Pinpoint the cell where the given text exists, returning its [X, Y] midpoint coordinate. 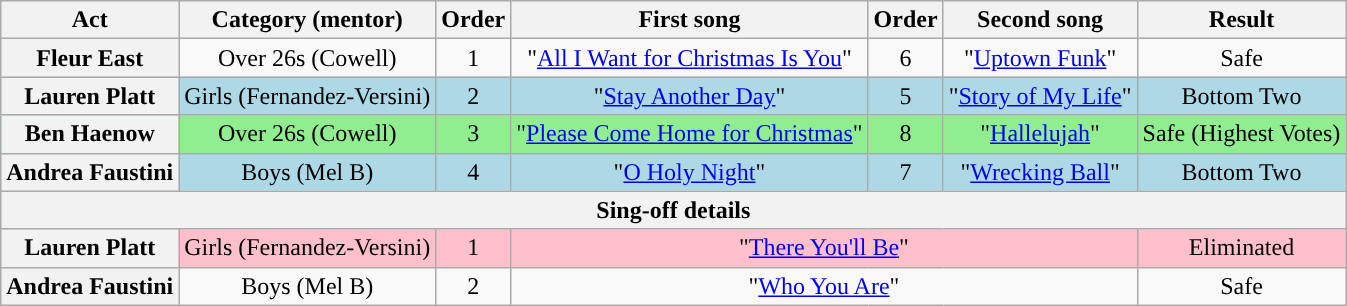
Ben Haenow [90, 134]
Fleur East [90, 58]
"Hallelujah" [1040, 134]
Category (mentor) [308, 20]
8 [906, 134]
"Story of My Life" [1040, 96]
First song [690, 20]
6 [906, 58]
Second song [1040, 20]
"Who You Are" [824, 286]
Eliminated [1242, 248]
"There You'll Be" [824, 248]
"Please Come Home for Christmas" [690, 134]
"O Holy Night" [690, 172]
Act [90, 20]
Result [1242, 20]
5 [906, 96]
"Wrecking Ball" [1040, 172]
3 [474, 134]
Safe (Highest Votes) [1242, 134]
"Stay Another Day" [690, 96]
"Uptown Funk" [1040, 58]
"All I Want for Christmas Is You" [690, 58]
7 [906, 172]
Sing-off details [674, 210]
4 [474, 172]
